Capture the cell that displays the provided text and extract its [x, y] central coordinate. 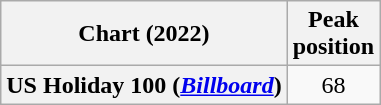
US Holiday 100 (Billboard) [144, 85]
Peakposition [333, 34]
68 [333, 85]
Chart (2022) [144, 34]
